Search for the cell housing the specified text and yield its [x, y] center coordinate. 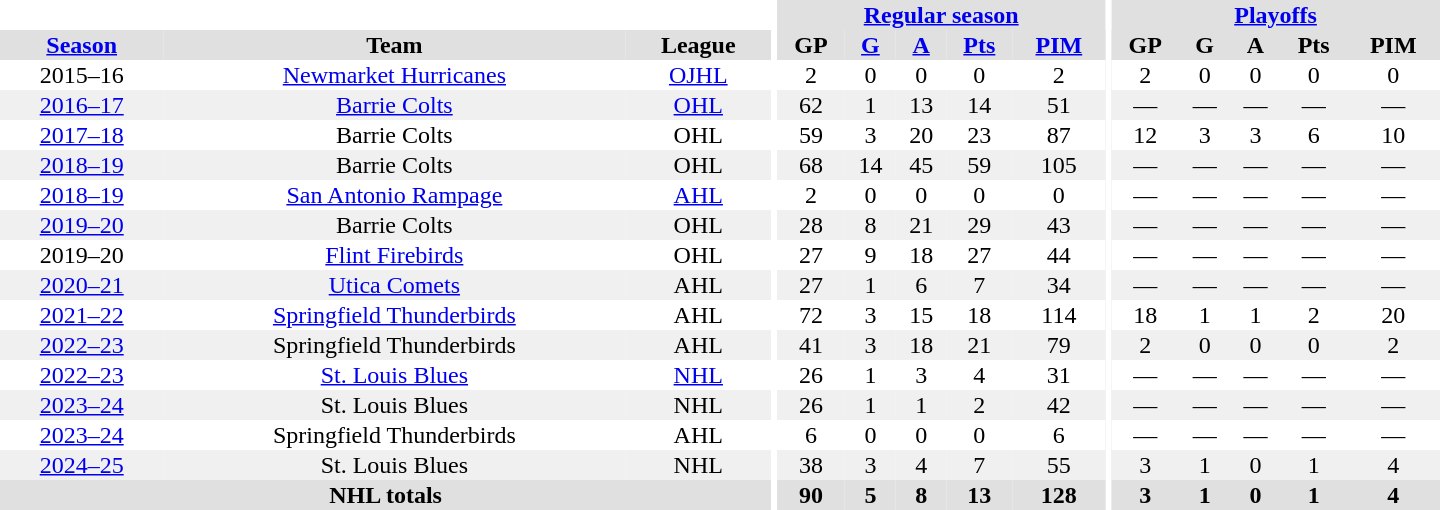
2024–25 [82, 465]
41 [811, 345]
44 [1058, 255]
114 [1058, 315]
10 [1394, 135]
2015–16 [82, 75]
Newmarket Hurricanes [394, 75]
NHL totals [386, 495]
OJHL [698, 75]
62 [811, 105]
2021–22 [82, 315]
51 [1058, 105]
68 [811, 165]
90 [811, 495]
23 [979, 135]
12 [1145, 135]
Utica Comets [394, 285]
Flint Firebirds [394, 255]
2016–17 [82, 105]
31 [1058, 375]
San Antonio Rampage [394, 195]
Team [394, 45]
28 [811, 225]
43 [1058, 225]
Regular season [942, 15]
105 [1058, 165]
League [698, 45]
87 [1058, 135]
79 [1058, 345]
9 [870, 255]
Season [82, 45]
15 [922, 315]
42 [1058, 405]
5 [870, 495]
128 [1058, 495]
34 [1058, 285]
55 [1058, 465]
2017–18 [82, 135]
38 [811, 465]
Playoffs [1276, 15]
72 [811, 315]
45 [922, 165]
29 [979, 225]
2020–21 [82, 285]
